Determine the (x, y) coordinate at the center of the cell enclosing the given text.  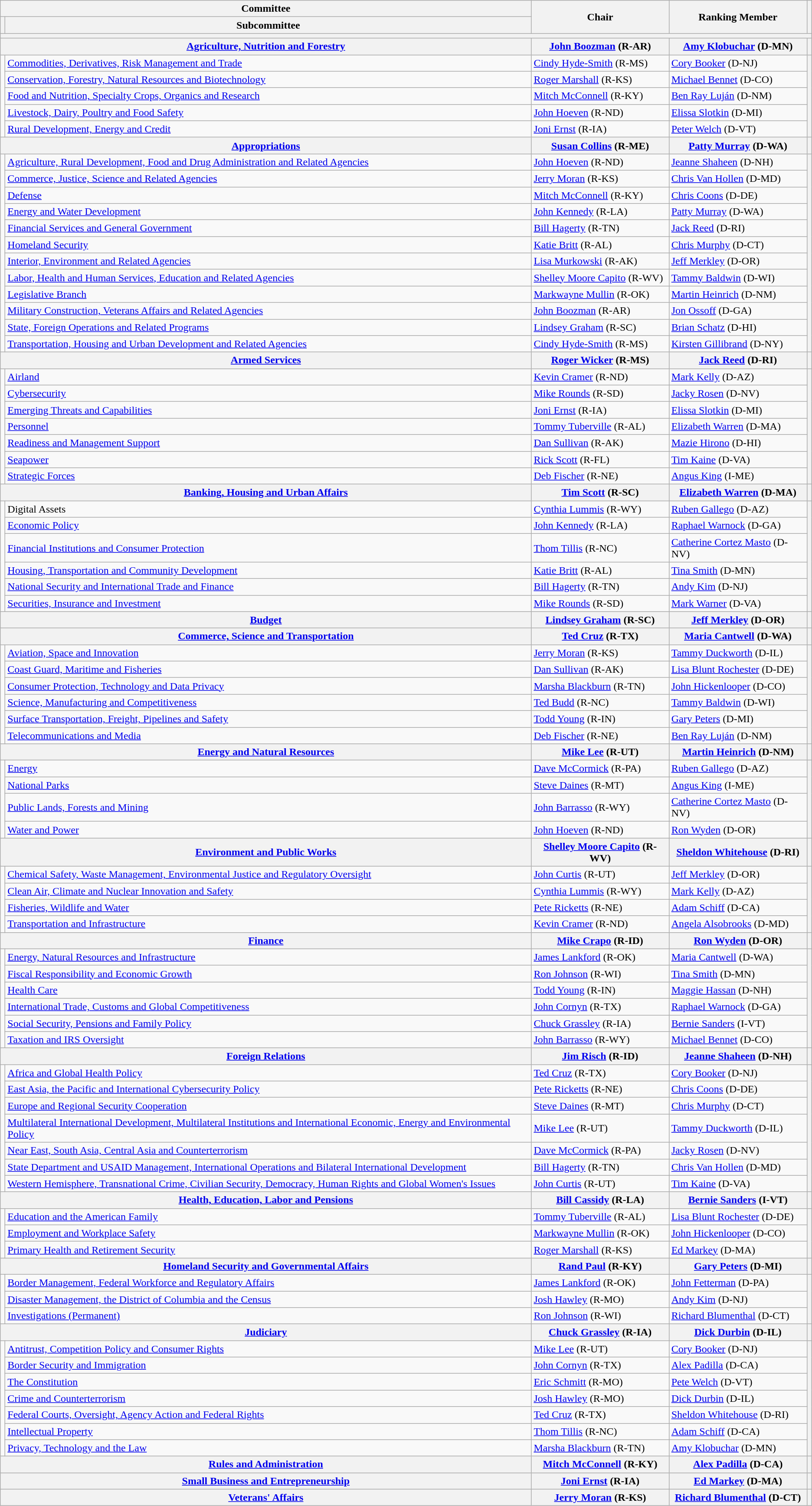
Near East, South Asia, Central Asia and Counterterrorism (268, 1151)
Primary Health and Retirement Security (268, 1250)
Europe and Regional Security Cooperation (268, 1106)
Eric Schmitt (R-MO) (600, 1382)
Environment and Public Works (266, 852)
Emerging Threats and Capabilities (268, 410)
Kirsten Gillibrand (D-NY) (738, 344)
Africa and Global Health Policy (268, 1073)
Housing, Transportation and Community Development (268, 570)
Agriculture, Nutrition and Forestry (266, 46)
Transportation, Housing and Urban Development and Related Agencies (268, 344)
Interior, Environment and Related Agencies (268, 261)
Surface Transportation, Freight, Pipelines and Safety (268, 719)
Financial Services and General Government (268, 228)
Antitrust, Competition Policy and Consumer Rights (268, 1349)
John Fetterman (D-PA) (738, 1282)
Personnel (268, 426)
International Trade, Customs and Global Competitiveness (268, 1006)
Digital Assets (268, 509)
Financial Institutions and Consumer Protection (268, 548)
Chemical Safety, Waste Management, Environmental Justice and Regulatory Oversight (268, 875)
Public Lands, Forests and Mining (268, 807)
Judiciary (266, 1332)
National Parks (268, 785)
Border Management, Federal Workforce and Regulatory Affairs (268, 1282)
Ted Budd (R-NC) (600, 702)
Peter Welch (D-VT) (738, 129)
Rules and Administration (266, 1464)
Food and Nutrition, Specialty Crops, Organics and Research (268, 96)
Health Care (268, 990)
Rural Development, Energy and Credit (268, 129)
Veterans' Affairs (266, 1497)
Agriculture, Rural Development, Food and Drug Administration and Related Agencies (268, 162)
Fiscal Responsibility and Economic Growth (268, 973)
Multilateral International Development, Multilateral Institutions and International Economic, Energy and Environmental Policy (268, 1128)
Armed Services (266, 360)
Defense (268, 195)
Small Business and Entrepreneurship (266, 1481)
Appropriations (266, 145)
Health, Education, Labor and Pensions (266, 1200)
Crime and Counterterrorism (268, 1398)
State, Foreign Operations and Related Programs (268, 327)
Employment and Workplace Safety (268, 1233)
Social Security, Pensions and Family Policy (268, 1023)
Conservation, Forestry, Natural Resources and Biotechnology (268, 79)
Disaster Management, the District of Columbia and the Census (268, 1299)
Foreign Relations (266, 1056)
Energy and Water Development (268, 212)
Readiness and Management Support (268, 443)
Brian Schatz (D-HI) (738, 327)
Commerce, Science and Transportation (266, 636)
Budget (266, 620)
Coast Guard, Maritime and Fisheries (268, 669)
Clean Air, Climate and Nuclear Innovation and Safety (268, 891)
Rick Scott (R-FL) (600, 460)
Angela Alsobrooks (D-MD) (738, 924)
Western Hemisphere, Transnational Crime, Civilian Security, Democracy, Human Rights and Global Women's Issues (268, 1184)
Water and Power (268, 830)
Privacy, Technology and the Law (268, 1448)
Livestock, Dairy, Poultry and Food Safety (268, 112)
Jon Ossoff (D-GA) (738, 311)
Legislative Branch (268, 294)
Bill Cassidy (R-LA) (600, 1200)
Mazie Hirono (D-HI) (738, 443)
Telecommunications and Media (268, 736)
Tim Scott (R-SC) (600, 493)
Ranking Member (738, 17)
Jim Risch (R-ID) (600, 1056)
Intellectual Property (268, 1431)
Maggie Hassan (D-NH) (738, 990)
Roger Wicker (R-MS) (600, 360)
Strategic Forces (268, 476)
Homeland Security (268, 245)
Commerce, Justice, Science and Related Agencies (268, 178)
Commodities, Derivatives, Risk Management and Trade (268, 63)
Mike Crapo (R-ID) (600, 940)
Pete Welch (D-VT) (738, 1382)
Banking, Housing and Urban Affairs (266, 493)
East Asia, the Pacific and International Cybersecurity Policy (268, 1089)
Aviation, Space and Innovation (268, 653)
Airland (268, 377)
Energy and Natural Resources (266, 752)
Science, Manufacturing and Competitiveness (268, 702)
Energy (268, 769)
Rand Paul (R-KY) (600, 1266)
Committee (266, 9)
Finance (266, 940)
Homeland Security and Governmental Affairs (266, 1266)
Chair (600, 17)
Military Construction, Veterans Affairs and Related Agencies (268, 311)
Border Security and Immigration (268, 1365)
Mark Warner (D-VA) (738, 603)
Cybersecurity (268, 393)
Subcommittee (268, 25)
National Security and International Trade and Finance (268, 587)
Federal Courts, Oversight, Agency Action and Federal Rights (268, 1415)
Labor, Health and Human Services, Education and Related Agencies (268, 278)
Lisa Murkowski (R-AK) (600, 261)
Consumer Protection, Technology and Data Privacy (268, 686)
Investigations (Permanent) (268, 1316)
Seapower (268, 460)
Energy, Natural Resources and Infrastructure (268, 957)
Securities, Insurance and Investment (268, 603)
Education and the American Family (268, 1217)
State Department and USAID Management, International Operations and Bilateral International Development (268, 1167)
Economic Policy (268, 526)
Taxation and IRS Oversight (268, 1040)
Susan Collins (R-ME) (600, 145)
Fisheries, Wildlife and Water (268, 908)
Transportation and Infrastructure (268, 924)
The Constitution (268, 1382)
